Search for the cell housing the specified text and yield its [x, y] center coordinate. 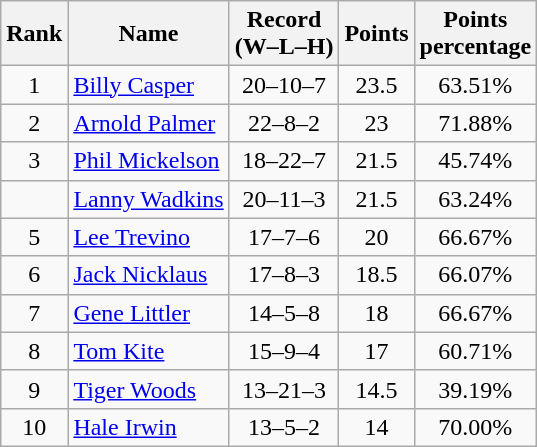
Billy Casper [148, 85]
Pointspercentage [476, 34]
23.5 [376, 85]
3 [34, 161]
Gene Littler [148, 313]
5 [34, 237]
Points [376, 34]
20–11–3 [284, 199]
9 [34, 389]
18 [376, 313]
Lanny Wadkins [148, 199]
63.51% [476, 85]
39.19% [476, 389]
20 [376, 237]
7 [34, 313]
71.88% [476, 123]
70.00% [476, 427]
13–21–3 [284, 389]
Phil Mickelson [148, 161]
6 [34, 275]
17 [376, 351]
17–8–3 [284, 275]
14–5–8 [284, 313]
2 [34, 123]
63.24% [476, 199]
Hale Irwin [148, 427]
Name [148, 34]
23 [376, 123]
66.07% [476, 275]
17–7–6 [284, 237]
1 [34, 85]
Rank [34, 34]
15–9–4 [284, 351]
10 [34, 427]
8 [34, 351]
60.71% [476, 351]
Lee Trevino [148, 237]
14.5 [376, 389]
18.5 [376, 275]
45.74% [476, 161]
18–22–7 [284, 161]
14 [376, 427]
22–8–2 [284, 123]
Tiger Woods [148, 389]
Tom Kite [148, 351]
Record(W–L–H) [284, 34]
Arnold Palmer [148, 123]
13–5–2 [284, 427]
20–10–7 [284, 85]
Jack Nicklaus [148, 275]
